Capture the cell that displays the provided text and extract its (X, Y) central coordinate. 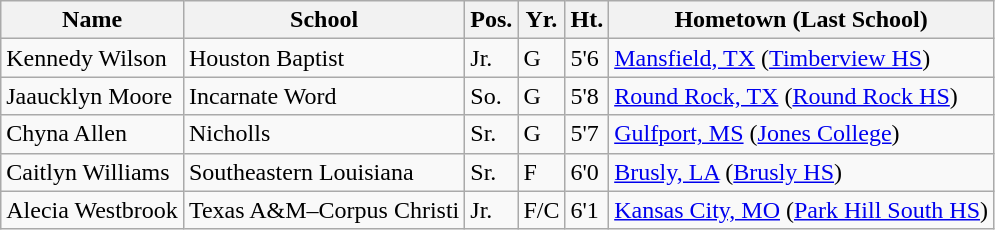
Alecia Westbrook (92, 210)
Name (92, 20)
5'8 (587, 96)
School (324, 20)
Chyna Allen (92, 134)
Brusly, LA (Brusly HS) (802, 172)
6'1 (587, 210)
6'0 (587, 172)
F/C (542, 210)
Texas A&M–Corpus Christi (324, 210)
Ht. (587, 20)
Yr. (542, 20)
Southeastern Louisiana (324, 172)
Hometown (Last School) (802, 20)
Caitlyn Williams (92, 172)
Gulfport, MS (Jones College) (802, 134)
Kennedy Wilson (92, 58)
Nicholls (324, 134)
5'6 (587, 58)
Jaaucklyn Moore (92, 96)
Kansas City, MO (Park Hill South HS) (802, 210)
F (542, 172)
Incarnate Word (324, 96)
Mansfield, TX (Timberview HS) (802, 58)
So. (492, 96)
5'7 (587, 134)
Houston Baptist (324, 58)
Round Rock, TX (Round Rock HS) (802, 96)
Pos. (492, 20)
